From the cell containing the given text, extract its center point as (X, Y) coordinate. 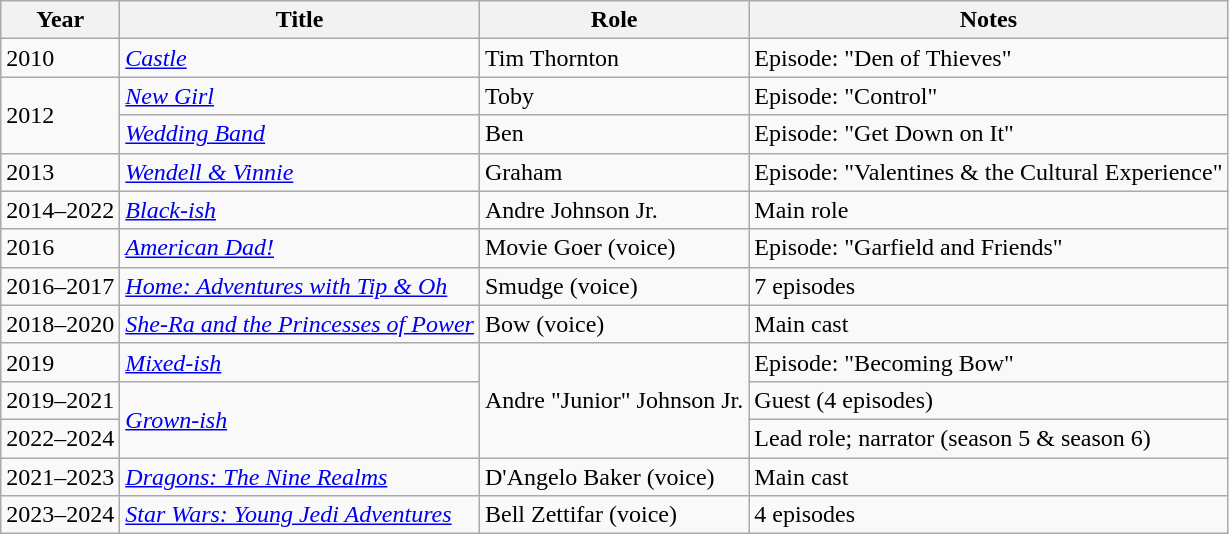
Star Wars: Young Jedi Adventures (300, 515)
Title (300, 20)
Lead role; narrator (season 5 & season 6) (988, 438)
2016 (60, 248)
D'Angelo Baker (voice) (614, 477)
Andre Johnson Jr. (614, 210)
Episode: "Valentines & the Cultural Experience" (988, 172)
Bell Zettifar (voice) (614, 515)
Tim Thornton (614, 58)
Castle (300, 58)
Guest (4 episodes) (988, 400)
Role (614, 20)
2021–2023 (60, 477)
Episode: "Becoming Bow" (988, 362)
Grown-ish (300, 419)
2019–2021 (60, 400)
American Dad! (300, 248)
2013 (60, 172)
Wendell & Vinnie (300, 172)
Mixed-ish (300, 362)
Graham (614, 172)
Episode: "Get Down on It" (988, 134)
2014–2022 (60, 210)
Episode: "Control" (988, 96)
Movie Goer (voice) (614, 248)
Andre "Junior" Johnson Jr. (614, 400)
Home: Adventures with Tip & Oh (300, 286)
2019 (60, 362)
4 episodes (988, 515)
Wedding Band (300, 134)
Toby (614, 96)
Bow (voice) (614, 324)
Notes (988, 20)
7 episodes (988, 286)
Black-ish (300, 210)
Smudge (voice) (614, 286)
2022–2024 (60, 438)
Ben (614, 134)
Main role (988, 210)
2023–2024 (60, 515)
She-Ra and the Princesses of Power (300, 324)
Episode: "Garfield and Friends" (988, 248)
New Girl (300, 96)
Episode: "Den of Thieves" (988, 58)
2018–2020 (60, 324)
2016–2017 (60, 286)
Dragons: The Nine Realms (300, 477)
2010 (60, 58)
2012 (60, 115)
Year (60, 20)
